Output the (x, y) coordinate of the center of the cell containing the given text.  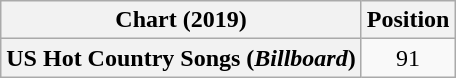
Position (408, 20)
91 (408, 58)
Chart (2019) (181, 20)
US Hot Country Songs (Billboard) (181, 58)
